Provide the (x, y) coordinate of the cell's center where the given text is located.  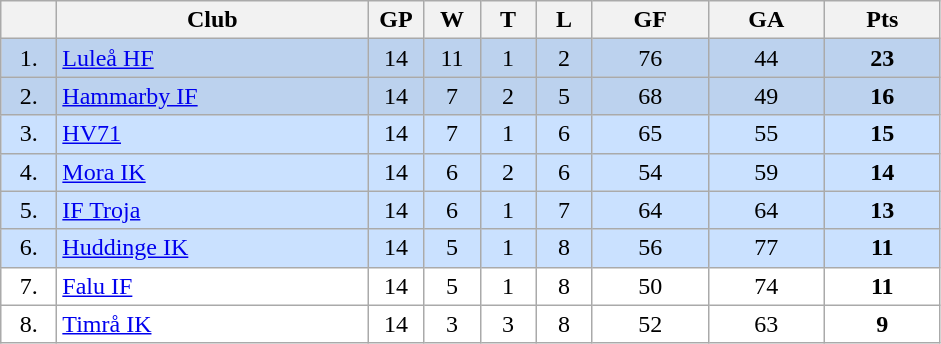
77 (766, 248)
GF (650, 20)
54 (650, 172)
Timrå IK (212, 324)
44 (766, 58)
GA (766, 20)
L (564, 20)
9 (882, 324)
65 (650, 134)
1. (29, 58)
74 (766, 286)
5. (29, 210)
6. (29, 248)
T (508, 20)
52 (650, 324)
76 (650, 58)
3. (29, 134)
49 (766, 96)
13 (882, 210)
8. (29, 324)
Club (212, 20)
68 (650, 96)
Falu IF (212, 286)
HV71 (212, 134)
7. (29, 286)
15 (882, 134)
55 (766, 134)
Luleå HF (212, 58)
50 (650, 286)
4. (29, 172)
16 (882, 96)
IF Troja (212, 210)
Pts (882, 20)
Huddinge IK (212, 248)
2. (29, 96)
Hammarby IF (212, 96)
56 (650, 248)
59 (766, 172)
23 (882, 58)
Mora IK (212, 172)
GP (396, 20)
63 (766, 324)
W (452, 20)
